Capture the cell that displays the provided text and extract its (x, y) central coordinate. 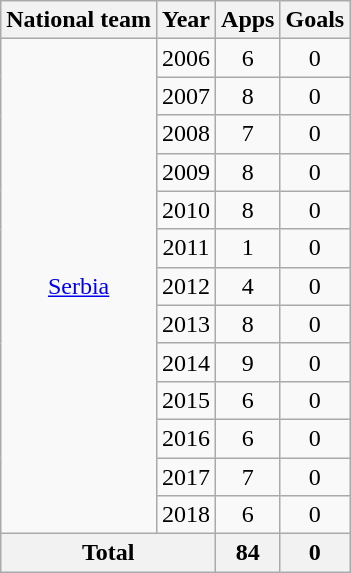
2014 (186, 362)
1 (248, 248)
2015 (186, 400)
2011 (186, 248)
Apps (248, 20)
2013 (186, 324)
84 (248, 553)
4 (248, 286)
2006 (186, 58)
2007 (186, 96)
9 (248, 362)
2010 (186, 210)
2008 (186, 134)
Total (108, 553)
2012 (186, 286)
2017 (186, 477)
Goals (315, 20)
Year (186, 20)
2009 (186, 172)
Serbia (79, 286)
2018 (186, 515)
National team (79, 20)
2016 (186, 438)
